Capture the cell that displays the provided text and extract its [X, Y] central coordinate. 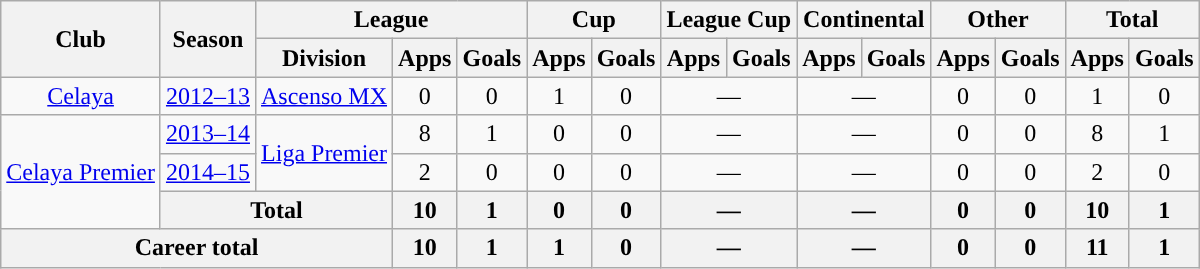
Liga Premier [324, 153]
2014–15 [208, 172]
Celaya Premier [81, 172]
Ascenso MX [324, 96]
Season [208, 39]
11 [1097, 248]
Division [324, 58]
Cup [594, 20]
2013–14 [208, 134]
Club [81, 39]
Celaya [81, 96]
Career total [197, 248]
Continental [864, 20]
League Cup [729, 20]
2012–13 [208, 96]
League [390, 20]
Other [998, 20]
